Identify which cell holds the provided text, then report its [x, y] central coordinate. 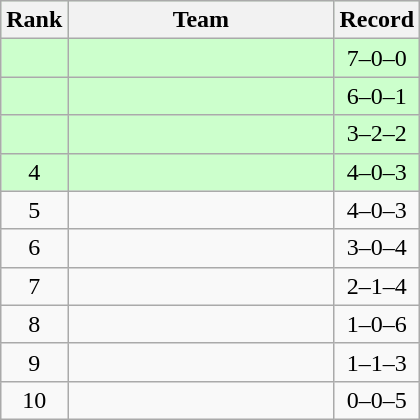
Rank [34, 20]
6–0–1 [377, 96]
8 [34, 324]
Record [377, 20]
1–0–6 [377, 324]
9 [34, 362]
5 [34, 210]
0–0–5 [377, 400]
1–1–3 [377, 362]
3–2–2 [377, 134]
10 [34, 400]
4 [34, 172]
7 [34, 286]
6 [34, 248]
3–0–4 [377, 248]
Team [201, 20]
2–1–4 [377, 286]
7–0–0 [377, 58]
